Identify which cell holds the provided text, then report its [X, Y] central coordinate. 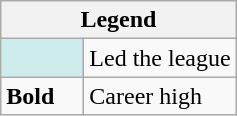
Bold [42, 96]
Legend [118, 20]
Led the league [160, 58]
Career high [160, 96]
